Capture the cell that displays the provided text and extract its (x, y) central coordinate. 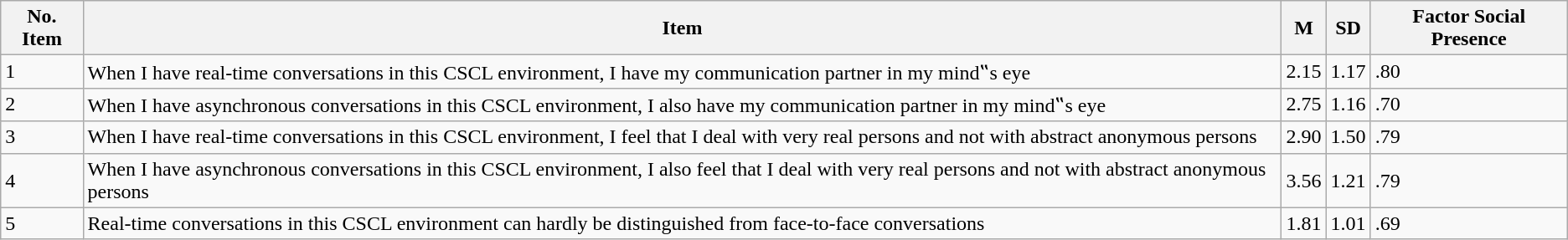
1 (42, 72)
1.50 (1349, 137)
Item (682, 28)
5 (42, 223)
When I have real-time conversations in this CSCL environment, I have my communication partner in my mind‟s eye (682, 72)
When I have asynchronous conversations in this CSCL environment, I also have my communication partner in my mind‟s eye (682, 105)
2.15 (1303, 72)
3 (42, 137)
2.90 (1303, 137)
.70 (1469, 105)
2.75 (1303, 105)
SD (1349, 28)
.69 (1469, 223)
3.56 (1303, 181)
1.17 (1349, 72)
4 (42, 181)
Factor Social Presence (1469, 28)
1.16 (1349, 105)
2 (42, 105)
M (1303, 28)
When I have real-time conversations in this CSCL environment, I feel that I deal with very real persons and not with abstract anonymous persons (682, 137)
1.21 (1349, 181)
1.81 (1303, 223)
No. Item (42, 28)
Real-time conversations in this CSCL environment can hardly be distinguished from face-to-face conversations (682, 223)
1.01 (1349, 223)
.80 (1469, 72)
